Locate the cell with the specified text and output its (x, y) center coordinate. 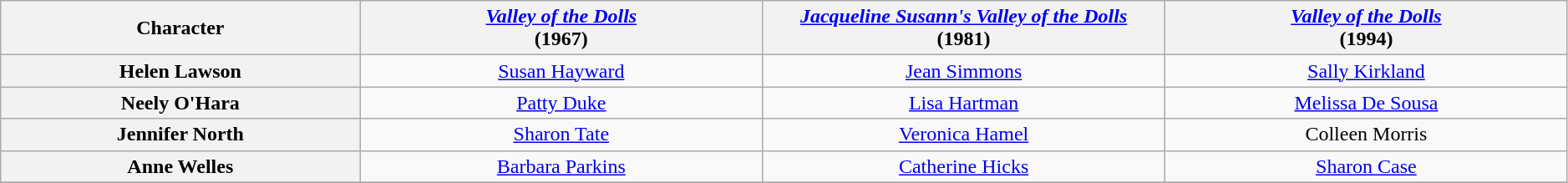
Sharon Tate (561, 135)
Anne Welles (180, 166)
Jennifer North (180, 135)
Sally Kirkland (1366, 71)
Neely O'Hara (180, 103)
Helen Lawson (180, 71)
Catherine Hicks (964, 166)
Valley of the Dolls(1994) (1366, 28)
Valley of the Dolls(1967) (561, 28)
Sharon Case (1366, 166)
Character (180, 28)
Patty Duke (561, 103)
Lisa Hartman (964, 103)
Jacqueline Susann's Valley of the Dolls(1981) (964, 28)
Melissa De Sousa (1366, 103)
Jean Simmons (964, 71)
Veronica Hamel (964, 135)
Barbara Parkins (561, 166)
Susan Hayward (561, 71)
Colleen Morris (1366, 135)
